Find where the given text appears and provide that cell's center as [X, Y] coordinate. 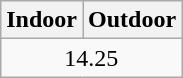
Outdoor [132, 20]
14.25 [92, 58]
Indoor [42, 20]
